Find where the given text appears and provide that cell's center as [x, y] coordinate. 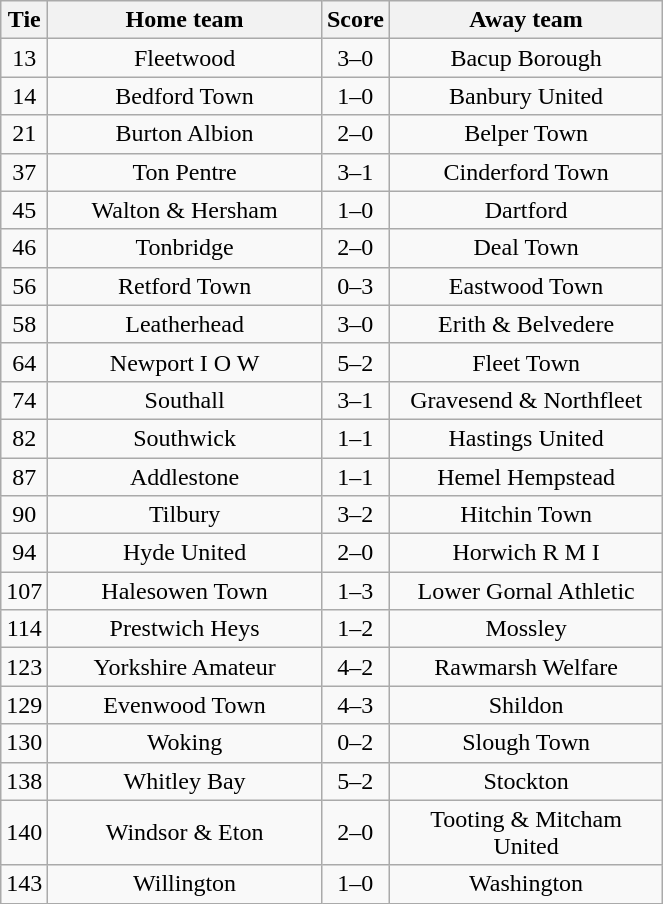
14 [24, 96]
90 [24, 515]
Tooting & Mitcham United [526, 832]
Hemel Hempstead [526, 477]
Away team [526, 20]
13 [24, 58]
45 [24, 210]
Washington [526, 884]
1–2 [355, 629]
0–2 [355, 743]
Halesowen Town [185, 591]
129 [24, 705]
Willington [185, 884]
Fleet Town [526, 362]
Lower Gornal Athletic [526, 591]
Windsor & Eton [185, 832]
87 [24, 477]
143 [24, 884]
Ton Pentre [185, 172]
Tie [24, 20]
Hastings United [526, 438]
Mossley [526, 629]
Walton & Hersham [185, 210]
Retford Town [185, 286]
64 [24, 362]
Southwick [185, 438]
Evenwood Town [185, 705]
Eastwood Town [526, 286]
82 [24, 438]
Fleetwood [185, 58]
0–3 [355, 286]
74 [24, 400]
Shildon [526, 705]
Cinderford Town [526, 172]
Whitley Bay [185, 781]
Gravesend & Northfleet [526, 400]
Burton Albion [185, 134]
4–2 [355, 667]
Score [355, 20]
Dartford [526, 210]
Slough Town [526, 743]
Tonbridge [185, 248]
3–2 [355, 515]
Hyde United [185, 553]
Bedford Town [185, 96]
Southall [185, 400]
140 [24, 832]
Addlestone [185, 477]
Erith & Belvedere [526, 324]
94 [24, 553]
Deal Town [526, 248]
1–3 [355, 591]
130 [24, 743]
Home team [185, 20]
123 [24, 667]
56 [24, 286]
Prestwich Heys [185, 629]
21 [24, 134]
37 [24, 172]
114 [24, 629]
Belper Town [526, 134]
Newport I O W [185, 362]
Bacup Borough [526, 58]
Stockton [526, 781]
Yorkshire Amateur [185, 667]
46 [24, 248]
58 [24, 324]
4–3 [355, 705]
Hitchin Town [526, 515]
107 [24, 591]
Horwich R M I [526, 553]
Tilbury [185, 515]
Woking [185, 743]
Banbury United [526, 96]
Leatherhead [185, 324]
138 [24, 781]
Rawmarsh Welfare [526, 667]
